Detect which cell encompasses the target text, then output its [X, Y] center coordinate. 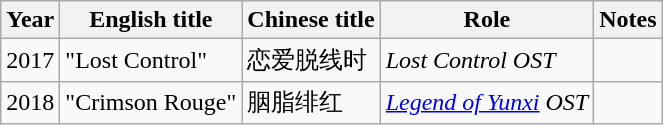
Legend of Yunxi OST [487, 102]
Chinese title [311, 20]
恋爱脱线时 [311, 60]
"Crimson Rouge" [151, 102]
English title [151, 20]
"Lost Control" [151, 60]
Year [30, 20]
Role [487, 20]
2017 [30, 60]
Notes [628, 20]
Lost Control OST [487, 60]
胭脂绯红 [311, 102]
2018 [30, 102]
